Return the [X, Y] coordinate for the center point of the cell that contains the specified text.  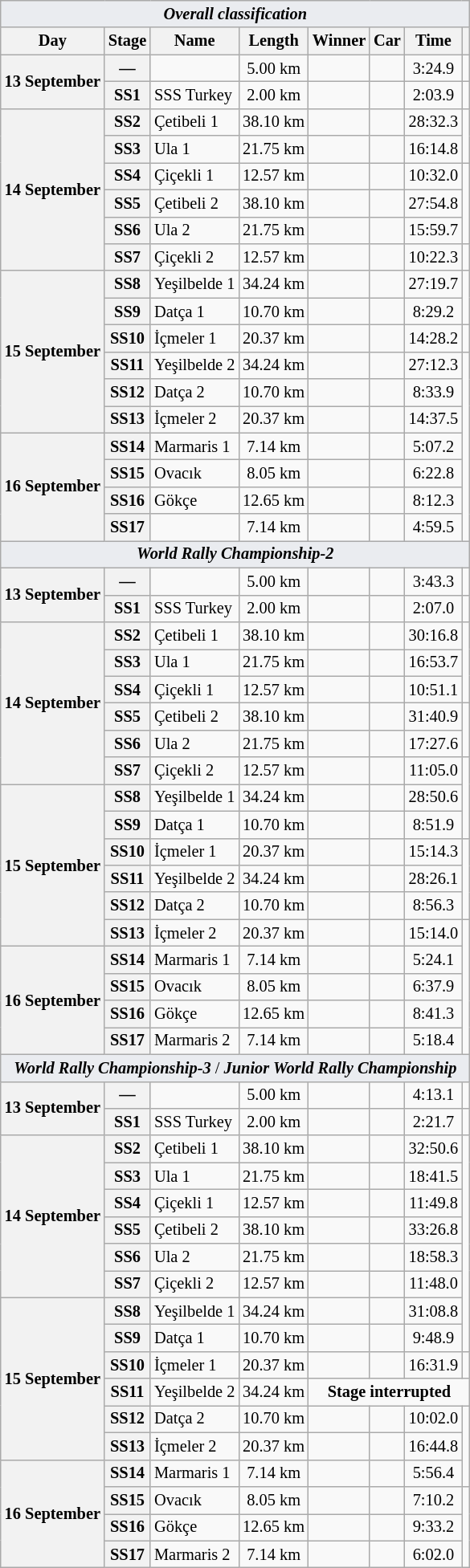
World Rally Championship-3 / Junior World Rally Championship [235, 1068]
4:59.5 [434, 527]
10:32.0 [434, 176]
Length [273, 41]
7:10.2 [434, 1500]
27:54.8 [434, 203]
8:51.9 [434, 825]
10:02.0 [434, 1419]
5:56.4 [434, 1473]
32:50.6 [434, 1149]
8:56.3 [434, 906]
6:37.9 [434, 987]
Day [53, 41]
5:18.4 [434, 1041]
5:24.1 [434, 959]
Stage interrupted [389, 1392]
3:24.9 [434, 68]
Car [387, 41]
6:02.0 [434, 1554]
16:31.9 [434, 1365]
8:33.9 [434, 393]
Stage [127, 41]
6:22.8 [434, 473]
Overall classification [235, 14]
2:03.9 [434, 95]
27:19.7 [434, 284]
8:41.3 [434, 1014]
14:37.5 [434, 419]
3:43.3 [434, 581]
10:22.3 [434, 257]
28:50.6 [434, 797]
15:59.7 [434, 230]
9:48.9 [434, 1338]
15:14.0 [434, 933]
30:16.8 [434, 635]
17:27.6 [434, 743]
4:13.1 [434, 1095]
8:12.3 [434, 500]
2:21.7 [434, 1122]
18:41.5 [434, 1176]
Time [434, 41]
8:29.2 [434, 312]
28:26.1 [434, 878]
Name [194, 41]
10:51.1 [434, 690]
31:08.8 [434, 1311]
16:14.8 [434, 149]
33:26.8 [434, 1230]
11:49.8 [434, 1203]
18:58.3 [434, 1257]
15:14.3 [434, 852]
11:48.0 [434, 1284]
16:53.7 [434, 662]
31:40.9 [434, 716]
Winner [339, 41]
9:33.2 [434, 1527]
16:44.8 [434, 1446]
2:07.0 [434, 609]
14:28.2 [434, 338]
27:12.3 [434, 365]
11:05.0 [434, 771]
28:32.3 [434, 122]
World Rally Championship-2 [235, 554]
5:07.2 [434, 446]
